Pinpoint the cell where the given text exists, returning its (x, y) midpoint coordinate. 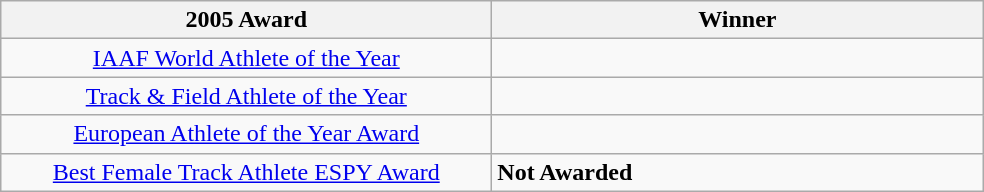
Not Awarded (738, 172)
Track & Field Athlete of the Year (246, 96)
2005 Award (246, 20)
Winner (738, 20)
European Athlete of the Year Award (246, 134)
IAAF World Athlete of the Year (246, 58)
Best Female Track Athlete ESPY Award (246, 172)
